For the text-containing cell, return its midpoint in (X, Y) coordinate format. 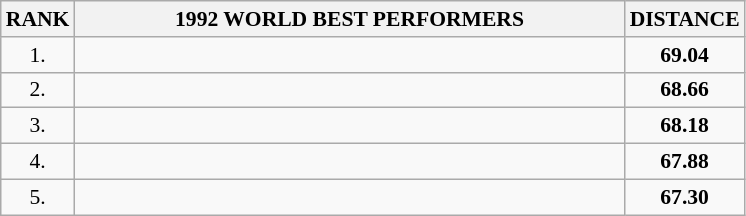
69.04 (685, 55)
RANK (38, 19)
5. (38, 197)
DISTANCE (685, 19)
67.88 (685, 162)
68.18 (685, 126)
1. (38, 55)
68.66 (685, 90)
4. (38, 162)
2. (38, 90)
1992 WORLD BEST PERFORMERS (349, 19)
3. (38, 126)
67.30 (685, 197)
